For the text-containing cell, return its midpoint in (x, y) coordinate format. 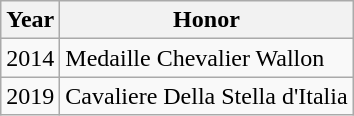
Medaille Chevalier Wallon (206, 58)
2019 (30, 96)
Cavaliere Della Stella d'Italia (206, 96)
Year (30, 20)
Honor (206, 20)
2014 (30, 58)
